Return [X, Y] of the center of cell containing provided text 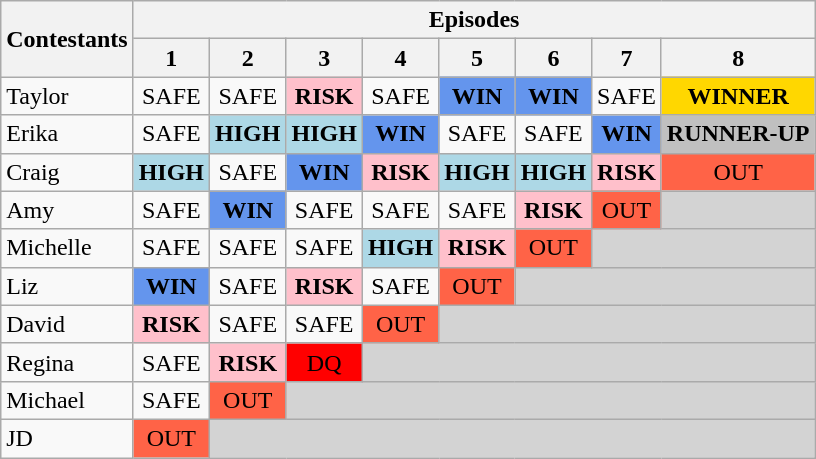
Contestants [67, 39]
Erika [67, 134]
3 [324, 58]
4 [400, 58]
David [67, 324]
WINNER [738, 96]
5 [477, 58]
Regina [67, 362]
Amy [67, 210]
JD [67, 438]
8 [738, 58]
6 [553, 58]
DQ [324, 362]
7 [627, 58]
2 [248, 58]
Episodes [474, 20]
Taylor [67, 96]
Liz [67, 286]
Michelle [67, 248]
1 [171, 58]
Michael [67, 400]
Craig [67, 172]
RUNNER-UP [738, 134]
